Scan for the cell matching the given text and deliver its [X, Y] coordinate at center. 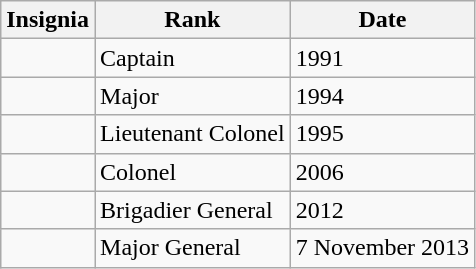
1994 [382, 96]
1991 [382, 58]
Insignia [48, 20]
Lieutenant Colonel [193, 134]
Major General [193, 248]
Rank [193, 20]
Colonel [193, 172]
2006 [382, 172]
Brigadier General [193, 210]
Captain [193, 58]
Major [193, 96]
2012 [382, 210]
1995 [382, 134]
7 November 2013 [382, 248]
Date [382, 20]
